Return [x, y] of the center of cell containing provided text 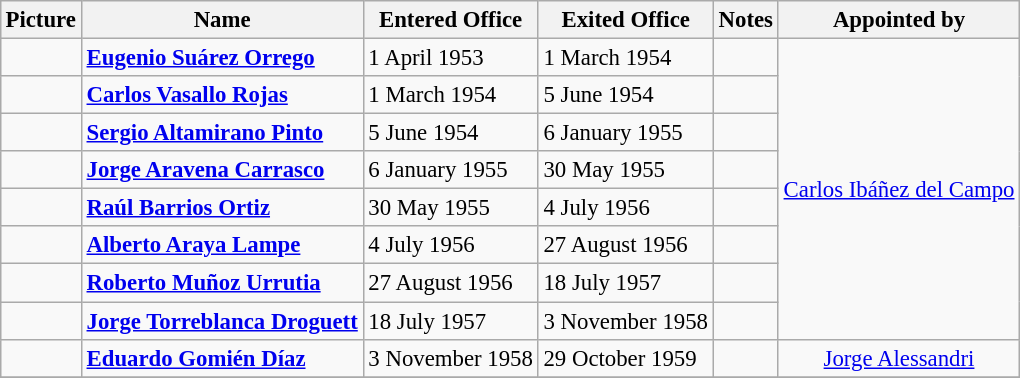
Eduardo Gomién Díaz [222, 358]
Roberto Muñoz Urrutia [222, 283]
Exited Office [626, 20]
Jorge Torreblanca Droguett [222, 321]
Alberto Araya Lampe [222, 245]
Carlos Ibáñez del Campo [899, 190]
Name [222, 20]
Raúl Barrios Ortiz [222, 208]
Carlos Vasallo Rojas [222, 95]
Entered Office [450, 20]
Sergio Altamirano Pinto [222, 133]
Picture [40, 20]
Appointed by [899, 20]
1 April 1953 [450, 58]
Eugenio Suárez Orrego [222, 58]
Jorge Aravena Carrasco [222, 170]
29 October 1959 [626, 358]
Jorge Alessandri [899, 358]
Notes [746, 20]
